Identify which cell holds the provided text, then report its (x, y) central coordinate. 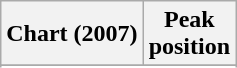
Chart (2007) (72, 34)
Peakposition (189, 34)
